Pinpoint the cell where the given text exists, returning its (x, y) midpoint coordinate. 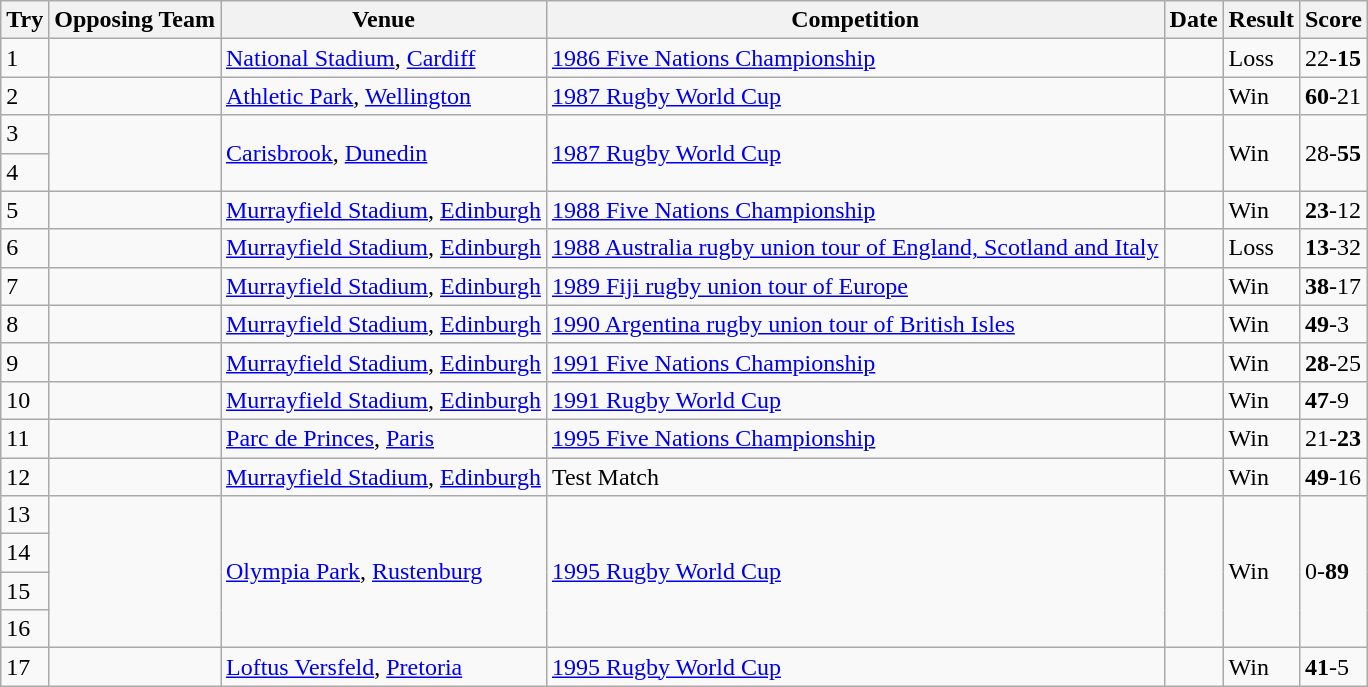
1 (25, 58)
1991 Rugby World Cup (855, 400)
2 (25, 96)
Score (1333, 20)
12 (25, 477)
9 (25, 362)
11 (25, 438)
Olympia Park, Rustenburg (383, 572)
7 (25, 286)
6 (25, 248)
21-23 (1333, 438)
1988 Five Nations Championship (855, 210)
Venue (383, 20)
Result (1261, 20)
15 (25, 591)
Test Match (855, 477)
4 (25, 172)
National Stadium, Cardiff (383, 58)
13 (25, 515)
1991 Five Nations Championship (855, 362)
13-32 (1333, 248)
16 (25, 629)
3 (25, 134)
5 (25, 210)
1990 Argentina rugby union tour of British Isles (855, 324)
17 (25, 667)
23-12 (1333, 210)
Competition (855, 20)
Date (1194, 20)
Carisbrook, Dunedin (383, 153)
10 (25, 400)
Opposing Team (135, 20)
60-21 (1333, 96)
28-25 (1333, 362)
Try (25, 20)
1989 Fiji rugby union tour of Europe (855, 286)
0-89 (1333, 572)
49-16 (1333, 477)
Athletic Park, Wellington (383, 96)
Loftus Versfeld, Pretoria (383, 667)
1995 Five Nations Championship (855, 438)
38-17 (1333, 286)
1988 Australia rugby union tour of England, Scotland and Italy (855, 248)
22-15 (1333, 58)
47-9 (1333, 400)
Parc de Princes, Paris (383, 438)
41-5 (1333, 667)
28-55 (1333, 153)
49-3 (1333, 324)
1986 Five Nations Championship (855, 58)
8 (25, 324)
14 (25, 553)
